Return [X, Y] of the center of cell containing provided text 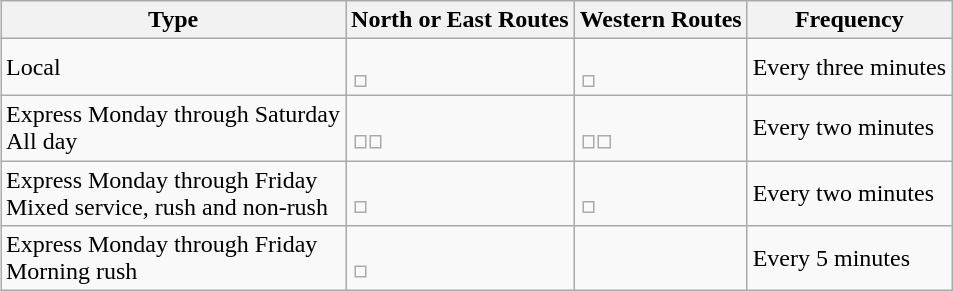
Express Monday through FridayMixed service, rush and non-rush [172, 192]
Western Routes [660, 20]
North or East Routes [460, 20]
Every 5 minutes [849, 258]
Express Monday through SaturdayAll day [172, 128]
Every three minutes [849, 68]
Express Monday through Friday Morning rush [172, 258]
Frequency [849, 20]
Type [172, 20]
Local [172, 68]
